Extract the (X, Y) coordinate from the center of the cell holding the provided text.  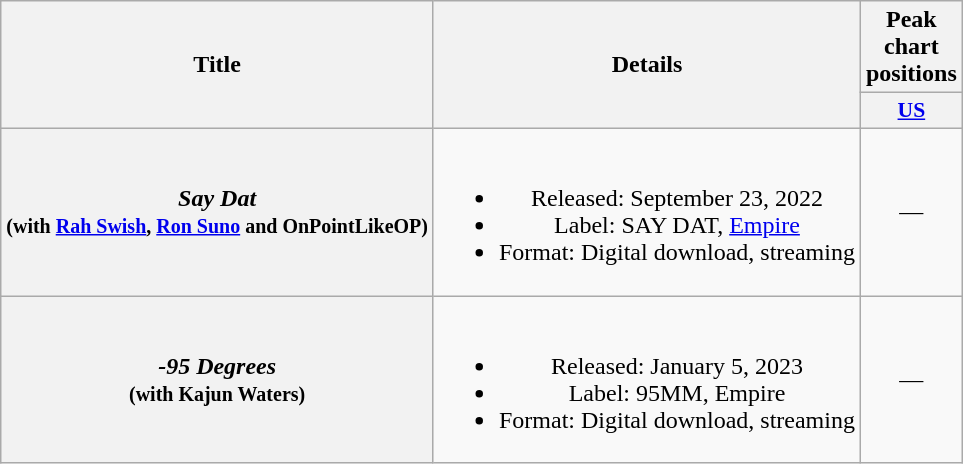
Released: January 5, 2023Label: 95MM, EmpireFormat: Digital download, streaming (646, 380)
Say Dat(with Rah Swish, Ron Suno and OnPointLikeOP) (218, 212)
-95 Degrees(with Kajun Waters) (218, 380)
Title (218, 65)
Peak chart positions (911, 47)
Released: September 23, 2022Label: SAY DAT, EmpireFormat: Digital download, streaming (646, 212)
Details (646, 65)
US (911, 111)
